Provide the (x, y) coordinate of the cell's center where the given text is located.  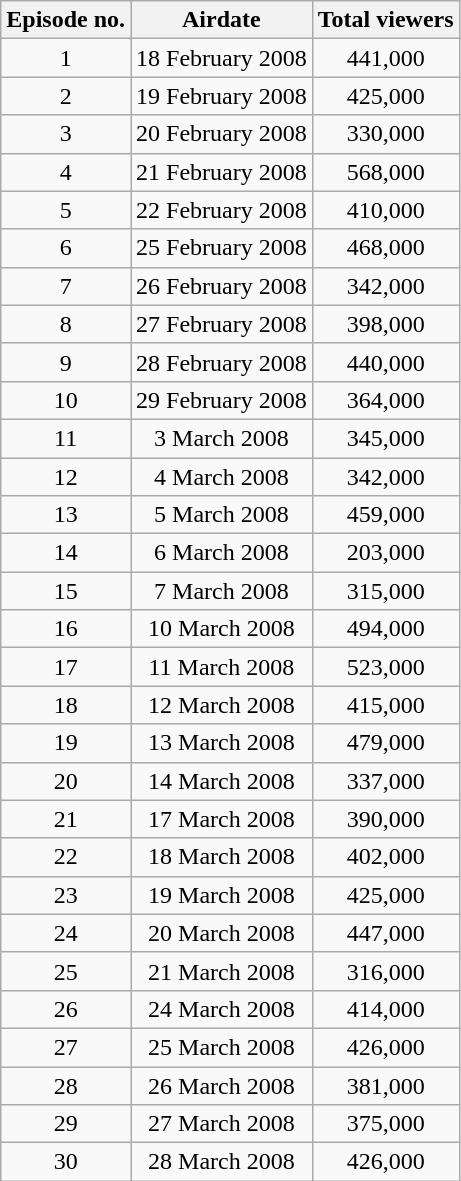
28 (66, 1085)
479,000 (386, 743)
28 March 2008 (222, 1162)
25 February 2008 (222, 248)
24 (66, 933)
12 March 2008 (222, 705)
364,000 (386, 400)
27 February 2008 (222, 324)
494,000 (386, 629)
414,000 (386, 1009)
26 (66, 1009)
Airdate (222, 20)
337,000 (386, 781)
22 February 2008 (222, 210)
10 (66, 400)
4 March 2008 (222, 477)
568,000 (386, 172)
Total viewers (386, 20)
402,000 (386, 857)
30 (66, 1162)
11 March 2008 (222, 667)
5 March 2008 (222, 515)
415,000 (386, 705)
15 (66, 591)
11 (66, 438)
10 March 2008 (222, 629)
18 February 2008 (222, 58)
7 (66, 286)
23 (66, 895)
410,000 (386, 210)
25 March 2008 (222, 1047)
27 (66, 1047)
20 March 2008 (222, 933)
440,000 (386, 362)
22 (66, 857)
21 (66, 819)
3 March 2008 (222, 438)
1 (66, 58)
20 (66, 781)
459,000 (386, 515)
8 (66, 324)
14 March 2008 (222, 781)
27 March 2008 (222, 1124)
19 March 2008 (222, 895)
375,000 (386, 1124)
4 (66, 172)
18 March 2008 (222, 857)
330,000 (386, 134)
21 February 2008 (222, 172)
18 (66, 705)
390,000 (386, 819)
16 (66, 629)
19 (66, 743)
345,000 (386, 438)
28 February 2008 (222, 362)
6 (66, 248)
26 February 2008 (222, 286)
19 February 2008 (222, 96)
21 March 2008 (222, 971)
17 (66, 667)
20 February 2008 (222, 134)
7 March 2008 (222, 591)
17 March 2008 (222, 819)
13 (66, 515)
14 (66, 553)
441,000 (386, 58)
316,000 (386, 971)
25 (66, 971)
447,000 (386, 933)
203,000 (386, 553)
381,000 (386, 1085)
2 (66, 96)
398,000 (386, 324)
Episode no. (66, 20)
29 February 2008 (222, 400)
6 March 2008 (222, 553)
29 (66, 1124)
523,000 (386, 667)
13 March 2008 (222, 743)
24 March 2008 (222, 1009)
3 (66, 134)
12 (66, 477)
26 March 2008 (222, 1085)
5 (66, 210)
9 (66, 362)
315,000 (386, 591)
468,000 (386, 248)
